Return the [X, Y] coordinate for the center point of the cell that contains the specified text.  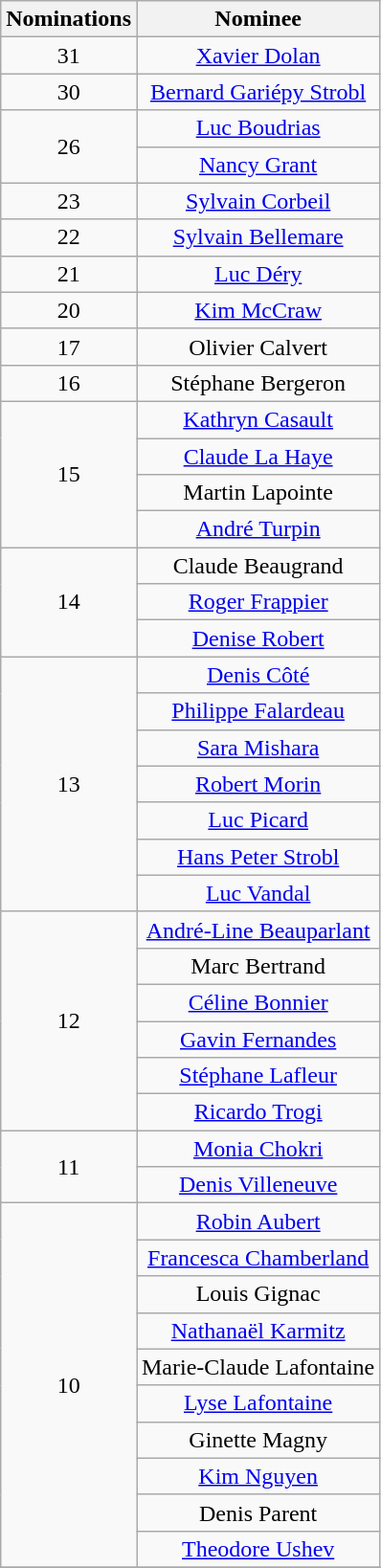
Nominee [258, 19]
Nathanaël Karmitz [258, 1331]
Xavier Dolan [258, 56]
Luc Vandal [258, 893]
Theodore Ushev [258, 1549]
14 [69, 602]
Céline Bonnier [258, 1002]
Hans Peter Strobl [258, 857]
21 [69, 274]
22 [69, 237]
Stéphane Lafleur [258, 1076]
Luc Déry [258, 274]
Kathryn Casault [258, 419]
Louis Gignac [258, 1294]
Marie-Claude Lafontaine [258, 1367]
Nominations [69, 19]
Bernard Gariépy Strobl [258, 92]
André-Line Beauparlant [258, 930]
Gavin Fernandes [258, 1039]
Luc Boudrias [258, 128]
16 [69, 383]
Denise Robert [258, 638]
Monia Chokri [258, 1149]
Roger Frappier [258, 602]
15 [69, 474]
Denis Côté [258, 675]
17 [69, 347]
Stéphane Bergeron [258, 383]
11 [69, 1167]
Claude Beaugrand [258, 566]
Denis Parent [258, 1512]
Martin Lapointe [258, 493]
12 [69, 1020]
13 [69, 784]
Ginette Magny [258, 1440]
Robin Aubert [258, 1221]
Luc Picard [258, 820]
Denis Villeneuve [258, 1185]
Marc Bertrand [258, 966]
André Turpin [258, 529]
Sylvain Bellemare [258, 237]
10 [69, 1386]
Nancy Grant [258, 165]
20 [69, 310]
Sara Mishara [258, 748]
26 [69, 146]
Olivier Calvert [258, 347]
Lyse Lafontaine [258, 1403]
31 [69, 56]
30 [69, 92]
Sylvain Corbeil [258, 201]
Kim McCraw [258, 310]
23 [69, 201]
Philippe Falardeau [258, 711]
Kim Nguyen [258, 1476]
Robert Morin [258, 784]
Ricardo Trogi [258, 1112]
Claude La Haye [258, 457]
Francesca Chamberland [258, 1258]
